Search for the cell housing the specified text and yield its [X, Y] center coordinate. 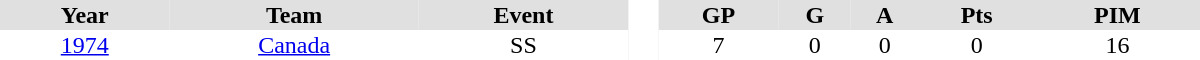
Year [85, 15]
7 [718, 45]
GP [718, 15]
Team [294, 15]
PIM [1118, 15]
1974 [85, 45]
Event [524, 15]
G [815, 15]
SS [524, 45]
Canada [294, 45]
16 [1118, 45]
Pts [976, 15]
A [885, 15]
